Return the (X, Y) coordinate for the center point of the cell that contains the specified text.  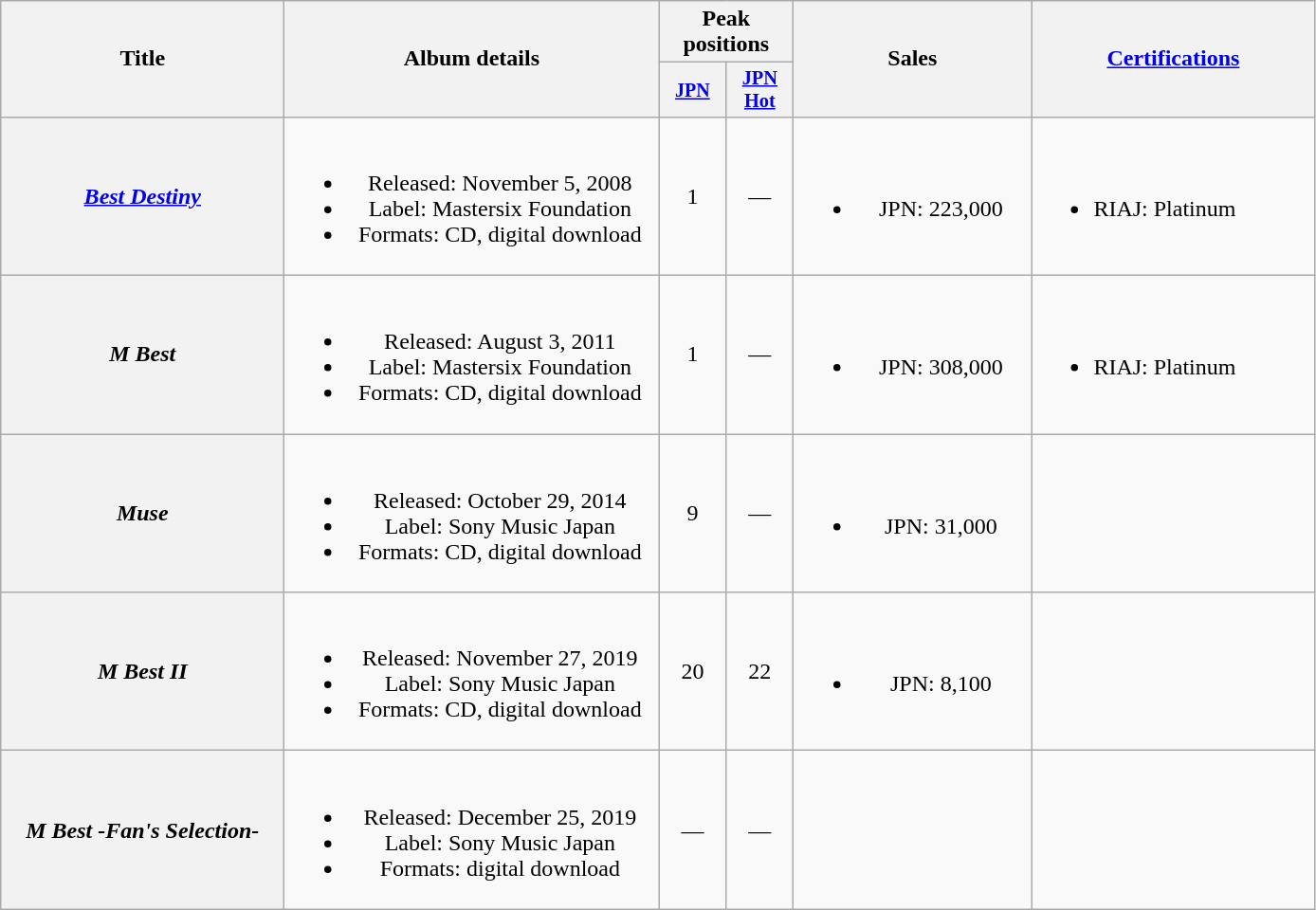
JPN (692, 90)
JPN: 31,000 (912, 514)
Peak positions (726, 32)
Released: November 5, 2008Label: Mastersix FoundationFormats: CD, digital download (472, 195)
M Best II (142, 671)
Title (142, 59)
22 (760, 671)
Best Destiny (142, 195)
Sales (912, 59)
9 (692, 514)
Muse (142, 514)
Released: December 25, 2019Label: Sony Music JapanFormats: digital download (472, 830)
Album details (472, 59)
JPN: 223,000 (912, 195)
JPNHot (760, 90)
Released: November 27, 2019Label: Sony Music JapanFormats: CD, digital download (472, 671)
M Best -Fan's Selection- (142, 830)
Certifications (1174, 59)
20 (692, 671)
JPN: 8,100 (912, 671)
Released: August 3, 2011Label: Mastersix FoundationFormats: CD, digital download (472, 355)
M Best (142, 355)
Released: October 29, 2014Label: Sony Music JapanFormats: CD, digital download (472, 514)
JPN: 308,000 (912, 355)
